Identify which cell holds the provided text, then report its [X, Y] central coordinate. 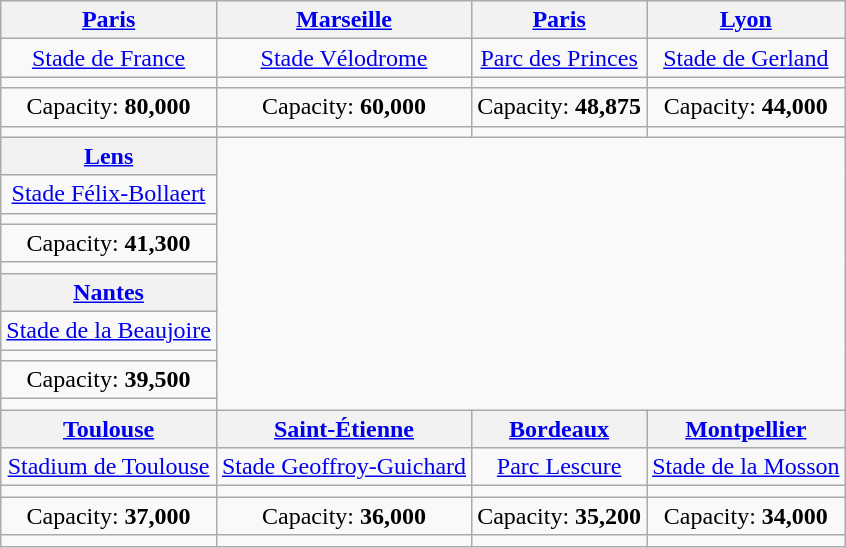
Capacity: 44,000 [746, 107]
Stadium de Toulouse [109, 467]
Capacity: 39,500 [109, 380]
Parc des Princes [560, 58]
Stade Félix-Bollaert [109, 194]
Stade de Gerland [746, 58]
Lens [109, 156]
Montpellier [746, 429]
Bordeaux [560, 429]
Stade de France [109, 58]
Saint-Étienne [344, 429]
Capacity: 34,000 [746, 516]
Capacity: 60,000 [344, 107]
Capacity: 48,875 [560, 107]
Nantes [109, 292]
Stade Vélodrome [344, 58]
Capacity: 80,000 [109, 107]
Marseille [344, 20]
Parc Lescure [560, 467]
Stade Geoffroy-Guichard [344, 467]
Capacity: 41,300 [109, 243]
Toulouse [109, 429]
Stade de la Beaujoire [109, 330]
Stade de la Mosson [746, 467]
Lyon [746, 20]
Capacity: 36,000 [344, 516]
Capacity: 35,200 [560, 516]
Capacity: 37,000 [109, 516]
